Output the [X, Y] coordinate of the center of the cell containing the given text.  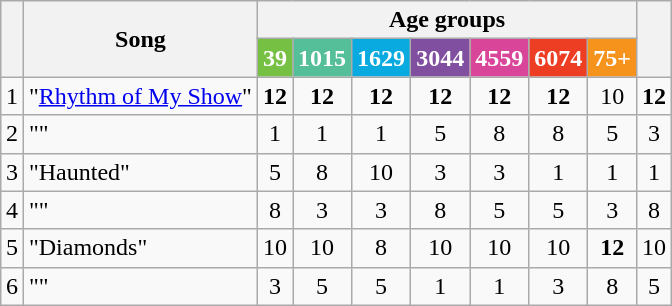
4 [12, 210]
1629 [382, 58]
Age groups [446, 20]
6 [12, 286]
39 [274, 58]
4559 [500, 58]
6074 [558, 58]
"Rhythm of My Show" [140, 96]
2 [12, 134]
"Haunted" [140, 172]
Song [140, 39]
"Diamonds" [140, 248]
75+ [612, 58]
3044 [440, 58]
1015 [322, 58]
